Output the [X, Y] coordinate of the center of the cell containing the given text.  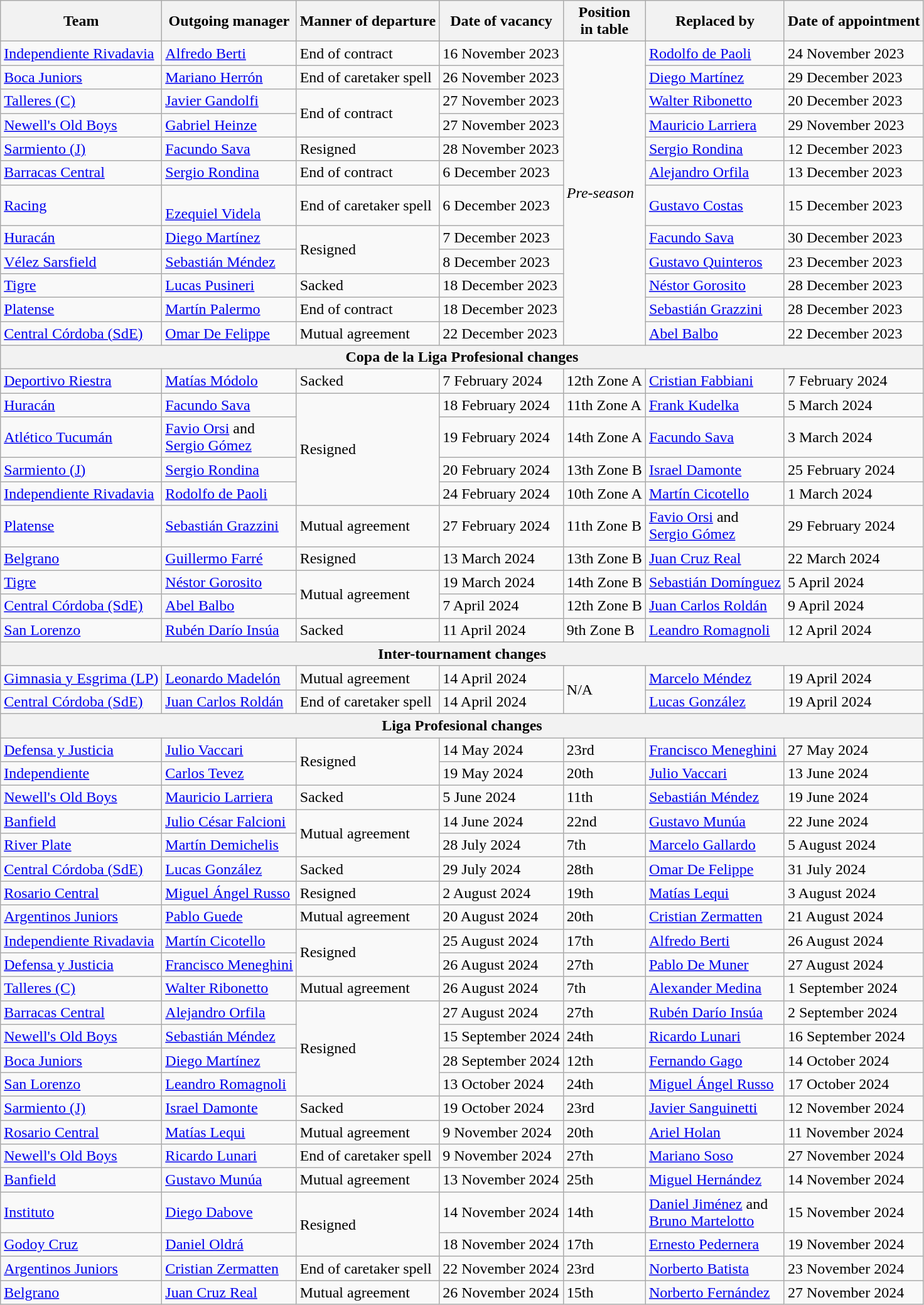
Alexander Medina [714, 988]
15 November 2024 [854, 1212]
26 November 2023 [502, 77]
Pablo De Muner [714, 965]
20 August 2024 [502, 917]
14th Zone A [604, 437]
Team [82, 21]
Atlético Tucumán [82, 437]
13 March 2024 [502, 558]
7 December 2023 [502, 237]
22nd [604, 821]
28 September 2024 [502, 1060]
Norberto Fernández [714, 1292]
15 December 2023 [854, 205]
Ernesto Pedernera [714, 1245]
Replaced by [714, 21]
1 March 2024 [854, 494]
Daniel Jiménez and Bruno Martelotto [714, 1212]
12 December 2023 [854, 149]
14 October 2024 [854, 1060]
25 February 2024 [854, 470]
Gustavo Quinteros [714, 261]
Mariano Herrón [229, 77]
19 May 2024 [502, 774]
19 June 2024 [854, 798]
19 March 2024 [502, 582]
16 November 2023 [502, 53]
Javier Gandolfi [229, 101]
Gustavo Costas [714, 205]
Lucas Pusineri [229, 285]
14 May 2024 [502, 749]
14th [604, 1212]
1 September 2024 [854, 988]
5 June 2024 [502, 798]
Vélez Sarsfield [82, 261]
22 March 2024 [854, 558]
13 October 2024 [502, 1084]
29 February 2024 [854, 526]
20 February 2024 [502, 470]
Marcelo Gallardo [714, 845]
26 November 2024 [502, 1292]
Inter-tournament changes [462, 654]
Date of appointment [854, 21]
17 October 2024 [854, 1084]
28th [604, 869]
12th [604, 1060]
9th Zone B [604, 630]
Miguel Hernández [714, 1180]
12th Zone B [604, 606]
18 February 2024 [502, 405]
Matías Módolo [229, 381]
8 December 2023 [502, 261]
7 April 2024 [502, 606]
28 November 2023 [502, 149]
19th [604, 893]
5 March 2024 [854, 405]
Date of vacancy [502, 21]
Pablo Guede [229, 917]
Ezequiel Videla [229, 205]
29 July 2024 [502, 869]
11 November 2024 [854, 1132]
12 November 2024 [854, 1108]
19 February 2024 [502, 437]
28 July 2024 [502, 845]
22 June 2024 [854, 821]
Carlos Tevez [229, 774]
N/A [604, 690]
Frank Kudelka [714, 405]
12 April 2024 [854, 630]
30 December 2023 [854, 237]
22 November 2024 [502, 1269]
Marcelo Méndez [714, 678]
Deportivo Riestra [82, 381]
3 August 2024 [854, 893]
Ariel Holan [714, 1132]
20 December 2023 [854, 101]
Outgoing manager [229, 21]
13 December 2023 [854, 173]
11 April 2024 [502, 630]
Martín Palermo [229, 309]
Mariano Soso [714, 1156]
23 December 2023 [854, 261]
Javier Sanguinetti [714, 1108]
12th Zone A [604, 381]
Diego Dabove [229, 1212]
29 December 2023 [854, 77]
15th [604, 1292]
11th [604, 798]
Gimnasia y Esgrima (LP) [82, 678]
24 November 2023 [854, 53]
Leonardo Madelón [229, 678]
Copa de la Liga Profesional changes [462, 357]
Norberto Batista [714, 1269]
Guillermo Farré [229, 558]
Daniel Oldrá [229, 1245]
19 October 2024 [502, 1108]
14th Zone B [604, 582]
11th Zone B [604, 526]
5 August 2024 [854, 845]
Martín Demichelis [229, 845]
13 November 2024 [502, 1180]
23 November 2024 [854, 1269]
Sebastián Domínguez [714, 582]
Positionin table [604, 21]
Independiente [82, 774]
25 August 2024 [502, 941]
Gabriel Heinze [229, 125]
Julio César Falcioni [229, 821]
5 April 2024 [854, 582]
31 July 2024 [854, 869]
Racing [82, 205]
29 November 2023 [854, 125]
24 February 2024 [502, 494]
Godoy Cruz [82, 1245]
2 August 2024 [502, 893]
27 February 2024 [502, 526]
River Plate [82, 845]
11th Zone A [604, 405]
2 September 2024 [854, 1012]
27 May 2024 [854, 749]
Fernando Gago [714, 1060]
18 November 2024 [502, 1245]
14 June 2024 [502, 821]
3 March 2024 [854, 437]
25th [604, 1180]
21 August 2024 [854, 917]
Instituto [82, 1212]
Liga Profesional changes [462, 725]
13 June 2024 [854, 774]
9 April 2024 [854, 606]
19 November 2024 [854, 1245]
16 September 2024 [854, 1036]
Manner of departure [368, 21]
Pre-season [604, 193]
15 September 2024 [502, 1036]
Cristian Fabbiani [714, 381]
10th Zone A [604, 494]
